Capture the cell that displays the provided text and extract its [x, y] central coordinate. 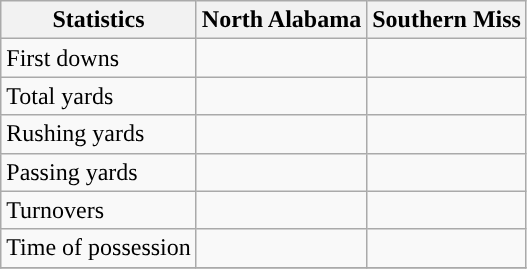
Southern Miss [447, 20]
Total yards [99, 96]
First downs [99, 58]
Statistics [99, 20]
North Alabama [281, 20]
Rushing yards [99, 134]
Passing yards [99, 172]
Turnovers [99, 210]
Time of possession [99, 248]
